Extract the [x, y] coordinate from the center of the cell holding the provided text.  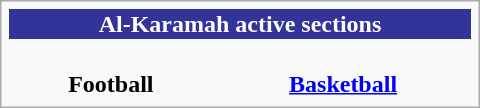
Football [110, 70]
Al-Karamah active sections [240, 24]
Basketball [342, 70]
